Extract the [x, y] coordinate from the center of the cell holding the provided text.  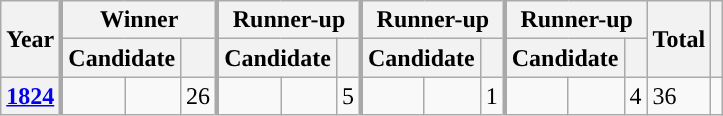
1 [492, 96]
Year [32, 39]
5 [348, 96]
26 [200, 96]
36 [679, 96]
1824 [32, 96]
4 [636, 96]
Winner [139, 20]
Total [679, 39]
